Return the [x, y] coordinate for the center point of the cell that contains the specified text.  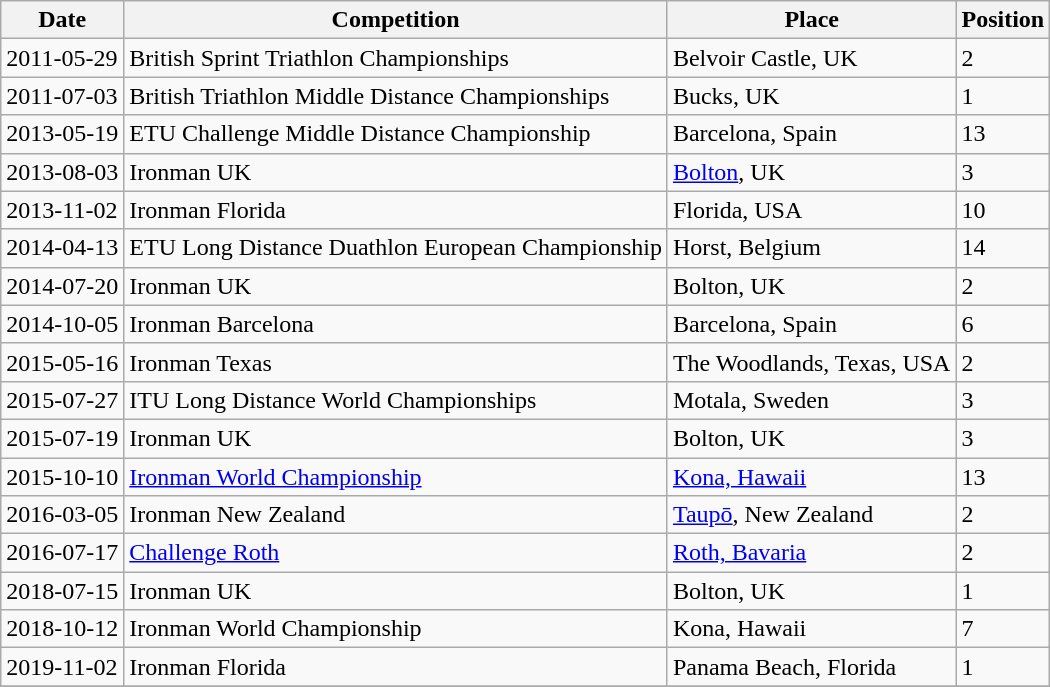
2015-10-10 [62, 477]
2014-10-05 [62, 324]
British Sprint Triathlon Championships [396, 58]
Place [812, 20]
2013-05-19 [62, 134]
The Woodlands, Texas, USA [812, 362]
Position [1003, 20]
Horst, Belgium [812, 248]
Ironman New Zealand [396, 515]
2011-05-29 [62, 58]
Competition [396, 20]
Date [62, 20]
2015-07-27 [62, 400]
2016-07-17 [62, 553]
2011-07-03 [62, 96]
Ironman Texas [396, 362]
2014-07-20 [62, 286]
Ironman Barcelona [396, 324]
Motala, Sweden [812, 400]
Taupō, New Zealand [812, 515]
British Triathlon Middle Distance Championships [396, 96]
2016-03-05 [62, 515]
2019-11-02 [62, 667]
6 [1003, 324]
ETU Challenge Middle Distance Championship [396, 134]
2013-08-03 [62, 172]
ITU Long Distance World Championships [396, 400]
Belvoir Castle, UK [812, 58]
7 [1003, 629]
Roth, Bavaria [812, 553]
ETU Long Distance Duathlon European Championship [396, 248]
14 [1003, 248]
2013-11-02 [62, 210]
2015-07-19 [62, 438]
Bucks, UK [812, 96]
Florida, USA [812, 210]
2018-07-15 [62, 591]
10 [1003, 210]
2015-05-16 [62, 362]
2014-04-13 [62, 248]
2018-10-12 [62, 629]
Panama Beach, Florida [812, 667]
Challenge Roth [396, 553]
